For the text-containing cell, return its midpoint in (x, y) coordinate format. 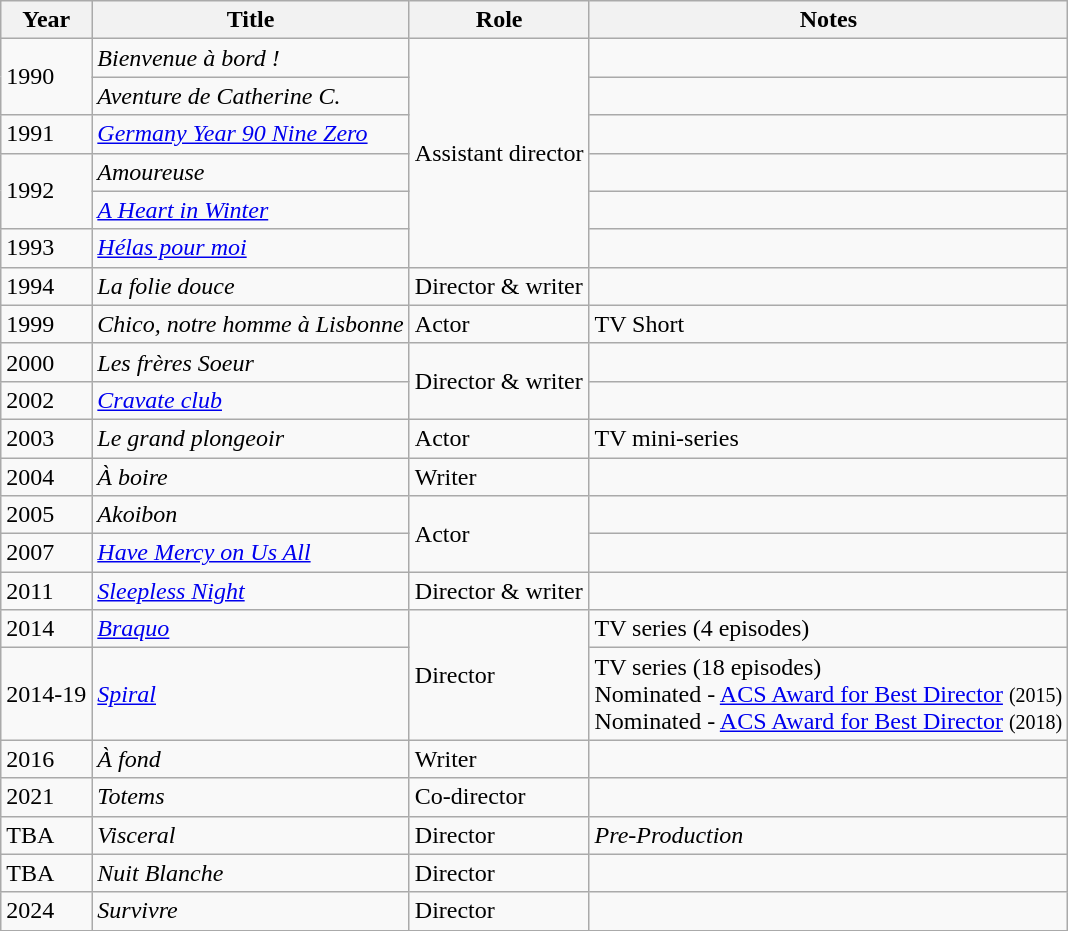
2004 (46, 477)
Akoibon (250, 515)
Sleepless Night (250, 591)
1994 (46, 286)
2007 (46, 553)
Le grand plongeoir (250, 438)
1999 (46, 324)
1990 (46, 77)
Totems (250, 797)
Notes (828, 20)
À boire (250, 477)
2005 (46, 515)
Role (499, 20)
Have Mercy on Us All (250, 553)
Les frères Soeur (250, 362)
Aventure de Catherine C. (250, 96)
Title (250, 20)
Braquo (250, 629)
Chico, notre homme à Lisbonne (250, 324)
2021 (46, 797)
La folie douce (250, 286)
1992 (46, 191)
Co-director (499, 797)
Survivre (250, 911)
Cravate club (250, 400)
2016 (46, 759)
Assistant director (499, 153)
Pre-Production (828, 835)
Year (46, 20)
Germany Year 90 Nine Zero (250, 134)
2014 (46, 629)
Bienvenue à bord ! (250, 58)
À fond (250, 759)
Amoureuse (250, 172)
Spiral (250, 694)
Visceral (250, 835)
TV mini-series (828, 438)
2000 (46, 362)
1993 (46, 248)
2002 (46, 400)
Nuit Blanche (250, 873)
Hélas pour moi (250, 248)
1991 (46, 134)
2024 (46, 911)
TV series (18 episodes)Nominated - ACS Award for Best Director (2015)Nominated - ACS Award for Best Director (2018) (828, 694)
2011 (46, 591)
A Heart in Winter (250, 210)
TV Short (828, 324)
TV series (4 episodes) (828, 629)
2014-19 (46, 694)
2003 (46, 438)
